Determine the [x, y] coordinate at the center of the cell enclosing the given text.  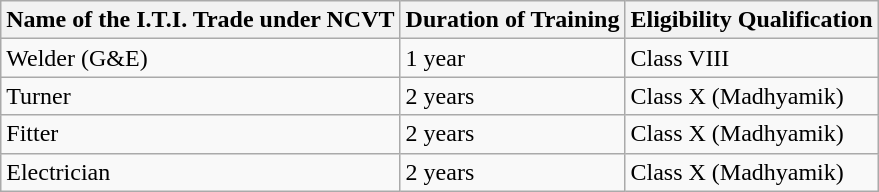
Name of the I.T.I. Trade under NCVT [200, 20]
Eligibility Qualification [752, 20]
Class VIII [752, 58]
Welder (G&E) [200, 58]
Turner [200, 96]
Fitter [200, 134]
Electrician [200, 172]
Duration of Training [512, 20]
1 year [512, 58]
